Pinpoint the cell where the given text exists, returning its [x, y] midpoint coordinate. 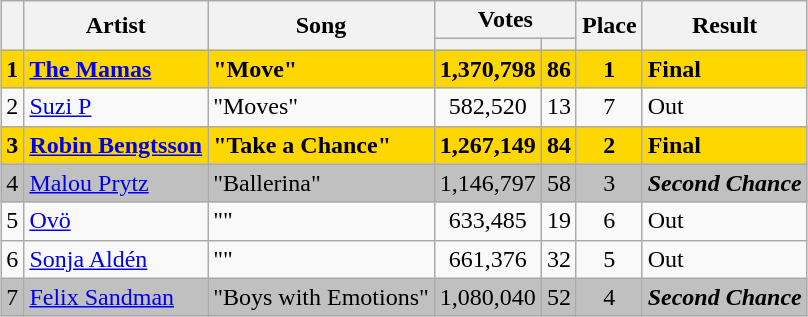
"Ballerina" [322, 183]
Song [322, 26]
The Mamas [116, 69]
Artist [116, 26]
Felix Sandman [116, 297]
1,146,797 [488, 183]
Robin Bengtsson [116, 145]
Suzi P [116, 107]
1,080,040 [488, 297]
Place [609, 26]
19 [558, 221]
84 [558, 145]
"Boys with Emotions" [322, 297]
Malou Prytz [116, 183]
"Moves" [322, 107]
582,520 [488, 107]
58 [558, 183]
13 [558, 107]
Votes [505, 20]
32 [558, 259]
Sonja Aldén [116, 259]
52 [558, 297]
1,370,798 [488, 69]
661,376 [488, 259]
1,267,149 [488, 145]
Ovö [116, 221]
Result [724, 26]
"Take a Chance" [322, 145]
"Move" [322, 69]
86 [558, 69]
633,485 [488, 221]
